Pinpoint the cell where the given text exists, returning its [X, Y] midpoint coordinate. 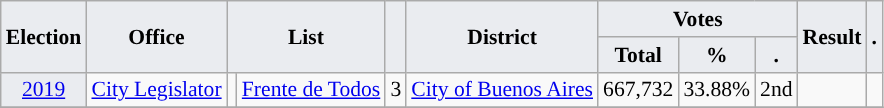
667,732 [638, 90]
City of Buenos Aires [502, 90]
Total [638, 55]
% [716, 55]
Election [44, 36]
33.88% [716, 90]
2019 [44, 90]
Office [156, 36]
Frente de Todos [312, 90]
Result [832, 36]
City Legislator [156, 90]
List [306, 36]
2nd [776, 90]
3 [396, 90]
Votes [698, 19]
District [502, 36]
